Locate the cell with the specified text and output its (X, Y) center coordinate. 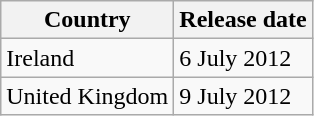
United Kingdom (88, 96)
Release date (243, 20)
Ireland (88, 58)
Country (88, 20)
9 July 2012 (243, 96)
6 July 2012 (243, 58)
